Determine the [X, Y] coordinate at the center of the cell enclosing the given text.  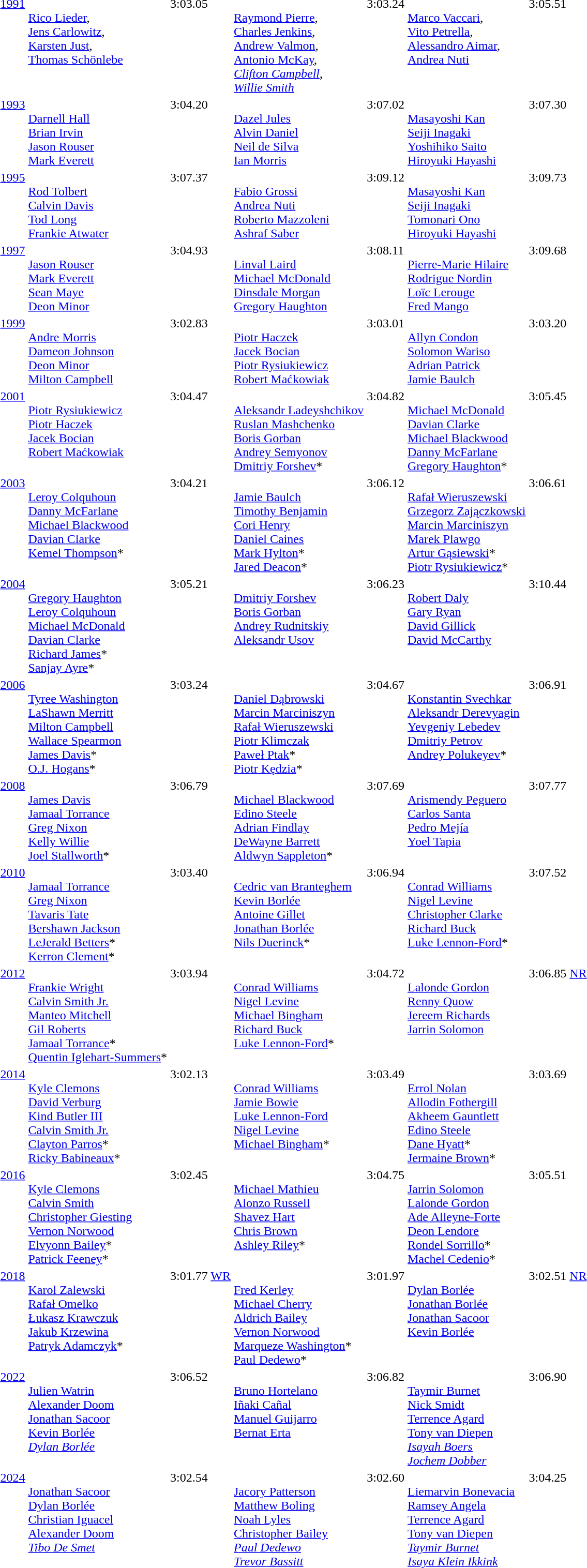
Rafał WieruszewskiGrzegorz ZajączkowskiMarcin MarciniszynMarek PlawgoArtur Gąsiewski*Piotr Rysiukiewicz* [466, 525]
3:04.20 [201, 132]
Andre MorrisDameon JohnsonDeon MinorMilton Campbell [98, 351]
3:06.52 [201, 1419]
Darnell HallBrian IrvinJason RouserMark Everett [98, 132]
Lalonde GordonRenny QuowJereem RichardsJarrin Solomon [466, 1015]
Kyle ClemonsDavid VerburgKind Butler IIICalvin Smith Jr.Clayton Parros*Ricky Babineaux* [98, 1116]
Masayoshi KanSeiji InagakiTomonari OnoHiroyuki Hayashi [466, 205]
3:06.94 [386, 914]
Gregory HaughtonLeroy ColquhounMichael McDonaldDavian ClarkeRichard James*Sanjay Ayre* [98, 626]
Kyle ClemonsCalvin SmithChristopher GiestingVernon NorwoodElvyonn Bailey*Patrick Feeney* [98, 1217]
Aleksandr LadeyshchikovRuslan MashchenkoBoris GorbanAndrey SemyonovDmitriy Forshev* [299, 431]
Masayoshi KanSeiji InagakiYoshihiko SaitoHiroyuki Hayashi [466, 132]
Leroy ColquhounDanny McFarlaneMichael BlackwoodDavian ClarkeKemel Thompson* [98, 525]
3:08.11 [386, 278]
3:04.21 [201, 525]
Conrad Williams Jamie Bowie Luke Lennon-Ford Nigel LevineMichael Bingham* [299, 1116]
Fred KerleyMichael CherryAldrich BaileyVernon NorwoodMarqueze Washington*Paul Dedewo* [299, 1318]
Conrad WilliamsNigel LevineChristopher ClarkeRichard BuckLuke Lennon-Ford* [466, 914]
Piotr RysiukiewiczPiotr HaczekJacek BocianRobert Maćkowiak [98, 431]
Karol ZalewskiRafał OmelkoŁukasz KrawczukJakub KrzewinaPatryk Adamczyk* [98, 1318]
Linval LairdMichael McDonaldDinsdale MorganGregory Haughton [299, 278]
3:05.21 [201, 626]
3:07.37 [201, 205]
Dylan BorléeJonathan BorléeJonathan SacoorKevin Borlée [466, 1318]
Tyree WashingtonLaShawn MerrittMilton CampbellWallace SpearmonJames Davis*O.J. Hogans* [98, 727]
3:09.12 [386, 205]
3:02.45 [201, 1217]
3:03.01 [386, 351]
Michael MathieuAlonzo RussellShavez HartChris BrownAshley Riley* [299, 1217]
Rod TolbertCalvin DavisTod LongFrankie Atwater [98, 205]
3:06.79 [201, 820]
3:03.49 [386, 1116]
3:03.94 [201, 1015]
3:03.40 [201, 914]
Michael BlackwoodEdino SteeleAdrian FindlayDeWayne BarrettAldwyn Sappleton* [299, 820]
3:01.97 [386, 1318]
3:04.82 [386, 431]
3:06.82 [386, 1419]
Jamie BaulchTimothy BenjaminCori HenryDaniel CainesMark Hylton*Jared Deacon* [299, 525]
Jarrin SolomonLalonde GordonAde Alleyne-ForteDeon LendoreRondel Sorrillo*Machel Cedenio* [466, 1217]
3:02.13 [201, 1116]
3:06.12 [386, 525]
Jason RouserMark EverettSean MayeDeon Minor [98, 278]
3:07.69 [386, 820]
James DavisJamaal TorranceGreg NixonKelly WillieJoel Stallworth* [98, 820]
3:04.47 [201, 431]
Konstantin SvechkarAleksandr DerevyaginYevgeniy LebedevDmitriy PetrovAndrey Polukeyev* [466, 727]
Frankie WrightCalvin Smith Jr.Manteo MitchellGil RobertsJamaal Torrance*Quentin Iglehart-Summers* [98, 1015]
Julien Watrin Alexander DoomJonathan SacoorKevin BorléeDylan Borlée [98, 1419]
Taymir BurnetNick SmidtTerrence AgardTony van DiepenIsayah BoersJochem Dobber [466, 1419]
3:07.02 [386, 132]
Michael McDonaldDavian ClarkeMichael BlackwoodDanny McFarlaneGregory Haughton* [466, 431]
Errol Nolan Allodin Fothergill Akheem Gauntlett Edino SteeleDane Hyatt*Jermaine Brown* [466, 1116]
Jamaal TorranceGreg NixonTavaris TateBershawn JacksonLeJerald Betters*Kerron Clement* [98, 914]
Allyn CondonSolomon WarisoAdrian PatrickJamie Baulch [466, 351]
3:04.93 [201, 278]
Robert DalyGary RyanDavid GillickDavid McCarthy [466, 626]
3:02.83 [201, 351]
3:03.24 [201, 727]
3:04.72 [386, 1015]
Dmitriy ForshevBoris GorbanAndrey RudnitskiyAleksandr Usov [299, 626]
Cedric van BranteghemKevin BorléeAntoine GilletJonathan BorléeNils Duerinck* [299, 914]
Dazel JulesAlvin DanielNeil de SilvaIan Morris [299, 132]
Arismendy PegueroCarlos SantaPedro MejíaYoel Tapia [466, 820]
Pierre-Marie HilaireRodrigue NordinLoïc LerougeFred Mango [466, 278]
Conrad WilliamsNigel LevineMichael BinghamRichard BuckLuke Lennon-Ford* [299, 1015]
3:04.67 [386, 727]
3:04.75 [386, 1217]
Bruno HortelanoIñaki CañalManuel GuijarroBernat Erta [299, 1419]
Daniel DąbrowskiMarcin MarciniszynRafał WieruszewskiPiotr KlimczakPaweł Ptak*Piotr Kędzia* [299, 727]
3:01.77 WR [201, 1318]
Fabio GrossiAndrea NutiRoberto MazzoleniAshraf Saber [299, 205]
3:06.23 [386, 626]
Piotr HaczekJacek BocianPiotr RysiukiewiczRobert Maćkowiak [299, 351]
